Determine the (X, Y) coordinate at the center of the cell enclosing the given text.  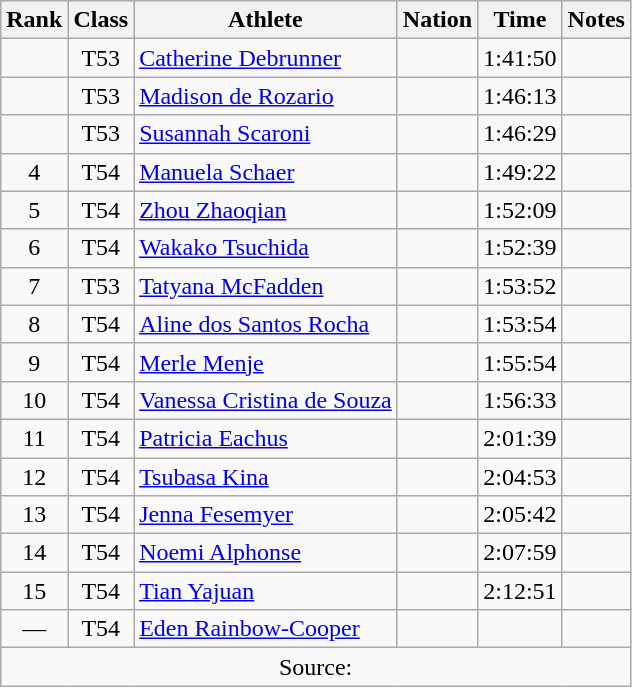
Zhou Zhaoqian (266, 210)
Tian Yajuan (266, 591)
4 (34, 172)
1:46:13 (520, 96)
Jenna Fesemyer (266, 515)
1:53:54 (520, 324)
13 (34, 515)
6 (34, 248)
1:55:54 (520, 362)
2:01:39 (520, 438)
12 (34, 477)
2:07:59 (520, 553)
1:41:50 (520, 58)
Eden Rainbow-Cooper (266, 629)
Aline dos Santos Rocha (266, 324)
11 (34, 438)
1:52:09 (520, 210)
Tsubasa Kina (266, 477)
Catherine Debrunner (266, 58)
Merle Menje (266, 362)
5 (34, 210)
2:04:53 (520, 477)
Noemi Alphonse (266, 553)
10 (34, 400)
Class (101, 20)
Patricia Eachus (266, 438)
Madison de Rozario (266, 96)
Athlete (266, 20)
— (34, 629)
Notes (596, 20)
1:49:22 (520, 172)
2:12:51 (520, 591)
Time (520, 20)
1:46:29 (520, 134)
Wakako Tsuchida (266, 248)
9 (34, 362)
Vanessa Cristina de Souza (266, 400)
Tatyana McFadden (266, 286)
15 (34, 591)
2:05:42 (520, 515)
7 (34, 286)
Susannah Scaroni (266, 134)
Source: (316, 667)
1:53:52 (520, 286)
1:52:39 (520, 248)
14 (34, 553)
Nation (437, 20)
1:56:33 (520, 400)
Manuela Schaer (266, 172)
8 (34, 324)
Rank (34, 20)
